For the text-containing cell, return its midpoint in (X, Y) coordinate format. 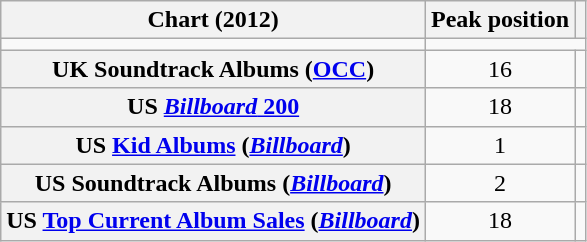
Peak position (500, 20)
UK Soundtrack Albums (OCC) (214, 69)
1 (500, 145)
US Soundtrack Albums (Billboard) (214, 183)
US Top Current Album Sales (Billboard) (214, 221)
US Kid Albums (Billboard) (214, 145)
16 (500, 69)
2 (500, 183)
US Billboard 200 (214, 107)
Chart (2012) (214, 20)
